Search for the cell housing the specified text and yield its (x, y) center coordinate. 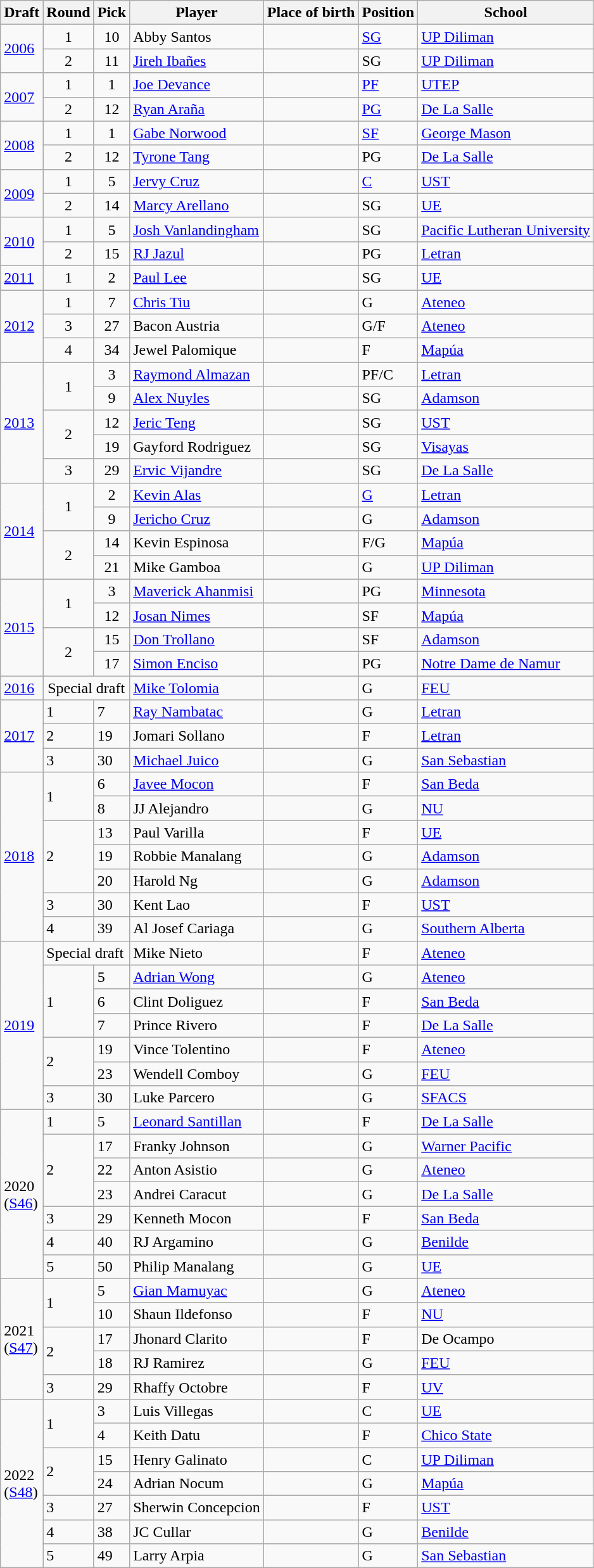
PF/C (388, 374)
SFACS (506, 1098)
2009 (22, 193)
22 (111, 1170)
2016 (22, 687)
Sherwin Concepcion (197, 1508)
Vince Tolentino (197, 1049)
2008 (22, 145)
Gayford Rodriguez (197, 447)
RJ Ramirez (197, 1363)
2018 (22, 857)
Kenneth Mocon (197, 1218)
George Mason (506, 133)
Position (388, 13)
2019 (22, 1025)
PF (388, 85)
Alex Nuyles (197, 398)
2012 (22, 326)
2011 (22, 277)
34 (111, 350)
Javee Mocon (197, 784)
Henry Galinato (197, 1459)
Southern Alberta (506, 929)
Maverick Ahanmisi (197, 591)
Draft (22, 13)
13 (111, 832)
UV (506, 1387)
JC Cullar (197, 1532)
Luke Parcero (197, 1098)
2006 (22, 49)
2010 (22, 241)
UTEP (506, 85)
Anton Asistio (197, 1170)
Rhaffy Octobre (197, 1387)
Gian Mamuyac (197, 1291)
Larry Arpia (197, 1556)
11 (111, 61)
Jireh Ibañes (197, 61)
Round (68, 13)
Keith Datu (197, 1435)
2017 (22, 736)
Tyrone Tang (197, 157)
Leonard Santillan (197, 1122)
Joe Devance (197, 85)
Adrian Wong (197, 977)
Harold Ng (197, 881)
Franky Johnson (197, 1146)
Kent Lao (197, 905)
Ervic Vijandre (197, 471)
Marcy Arellano (197, 205)
Kevin Alas (197, 495)
Adrian Nocum (197, 1484)
Mike Nieto (197, 953)
2021(S47) (22, 1339)
Jomari Sollano (197, 736)
Al Josef Cariaga (197, 929)
Chris Tiu (197, 302)
Philip Manalang (197, 1266)
Clint Doliguez (197, 1001)
Don Trollano (197, 639)
Robbie Manalang (197, 857)
Michael Juico (197, 760)
Andrei Caracut (197, 1194)
50 (111, 1266)
Raymond Almazan (197, 374)
Jericho Cruz (197, 519)
Bacon Austria (197, 326)
RJ Jazul (197, 253)
2014 (22, 531)
RJ Argamino (197, 1242)
Pacific Lutheran University (506, 229)
Ryan Araña (197, 109)
18 (111, 1363)
38 (111, 1532)
40 (111, 1242)
2013 (22, 423)
Jeric Teng (197, 423)
Pick (111, 13)
Mike Gamboa (197, 567)
20 (111, 881)
Luis Villegas (197, 1411)
JJ Alejandro (197, 808)
School (506, 13)
Chico State (506, 1435)
Jewel Palomique (197, 350)
39 (111, 929)
Mike Tolomia (197, 687)
Player (197, 13)
Notre Dame de Namur (506, 663)
8 (111, 808)
Paul Lee (197, 277)
Simon Enciso (197, 663)
24 (111, 1484)
2022(S48) (22, 1483)
Jhonard Clarito (197, 1339)
Place of birth (311, 13)
Josan Nimes (197, 615)
49 (111, 1556)
Prince Rivero (197, 1025)
Minnesota (506, 591)
Visayas (506, 447)
2007 (22, 97)
2020(S46) (22, 1194)
21 (111, 567)
F/G (388, 543)
Abby Santos (197, 37)
De Ocampo (506, 1339)
Jervy Cruz (197, 181)
Wendell Comboy (197, 1074)
2015 (22, 627)
Warner Pacific (506, 1146)
Paul Varilla (197, 832)
Ray Nambatac (197, 712)
Kevin Espinosa (197, 543)
Josh Vanlandingham (197, 229)
Shaun Ildefonso (197, 1315)
Gabe Norwood (197, 133)
G/F (388, 326)
